For the text-containing cell, return its midpoint in (X, Y) coordinate format. 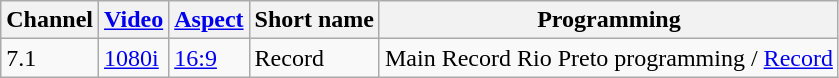
Main Record Rio Preto programming / Record (608, 58)
Channel (50, 20)
Record (314, 58)
Programming (608, 20)
Short name (314, 20)
1080i (134, 58)
7.1 (50, 58)
16:9 (209, 58)
Video (134, 20)
Aspect (209, 20)
